Pinpoint the cell where the given text exists, returning its (X, Y) midpoint coordinate. 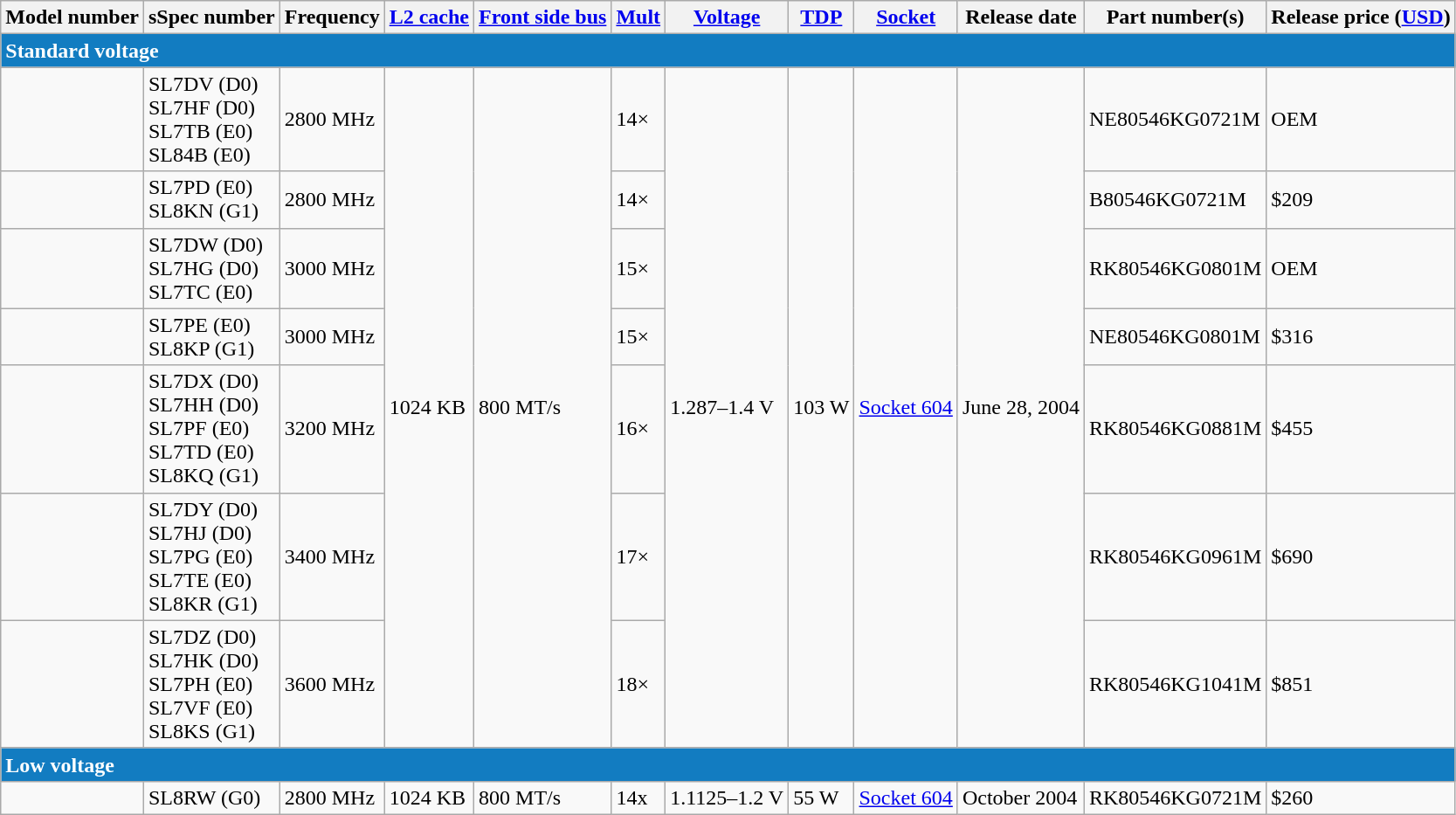
NE80546KG0801M (1175, 337)
L2 cache (429, 17)
$260 (1361, 798)
B80546KG0721M (1175, 199)
SL7DX (D0)SL7HH (D0)SL7PF (E0)SL7TD (E0)SL8KQ (G1) (211, 429)
Release price (USD) (1361, 17)
103 W (821, 407)
3400 MHz (332, 556)
SL7DY (D0)SL7HJ (D0)SL7PG (E0)SL7TE (E0)SL8KR (G1) (211, 556)
18× (638, 684)
Frequency (332, 17)
55 W (821, 798)
SL7DW (D0)SL7HG (D0)SL7TC (E0) (211, 268)
SL7PE (E0)SL8KP (G1) (211, 337)
17× (638, 556)
Release date (1020, 17)
3600 MHz (332, 684)
$209 (1361, 199)
$455 (1361, 429)
TDP (821, 17)
NE80546KG0721M (1175, 119)
16× (638, 429)
RK80546KG1041M (1175, 684)
RK80546KG0721M (1175, 798)
RK80546KG0961M (1175, 556)
sSpec number (211, 17)
June 28, 2004 (1020, 407)
Mult (638, 17)
Part number(s) (1175, 17)
SL8RW (G0) (211, 798)
14x (638, 798)
SL7DV (D0)SL7HF (D0)SL7TB (E0) SL84B (E0) (211, 119)
Model number (72, 17)
Voltage (727, 17)
$690 (1361, 556)
Standard voltage (728, 51)
SL7DZ (D0)SL7HK (D0)SL7PH (E0)SL7VF (E0)SL8KS (G1) (211, 684)
$851 (1361, 684)
RK80546KG0801M (1175, 268)
SL7PD (E0)SL8KN (G1) (211, 199)
Socket (906, 17)
RK80546KG0881M (1175, 429)
3200 MHz (332, 429)
October 2004 (1020, 798)
1.1125–1.2 V (727, 798)
Front side bus (543, 17)
Low voltage (728, 764)
$316 (1361, 337)
1.287–1.4 V (727, 407)
